Determine the (X, Y) coordinate at the center of the cell enclosing the given text.  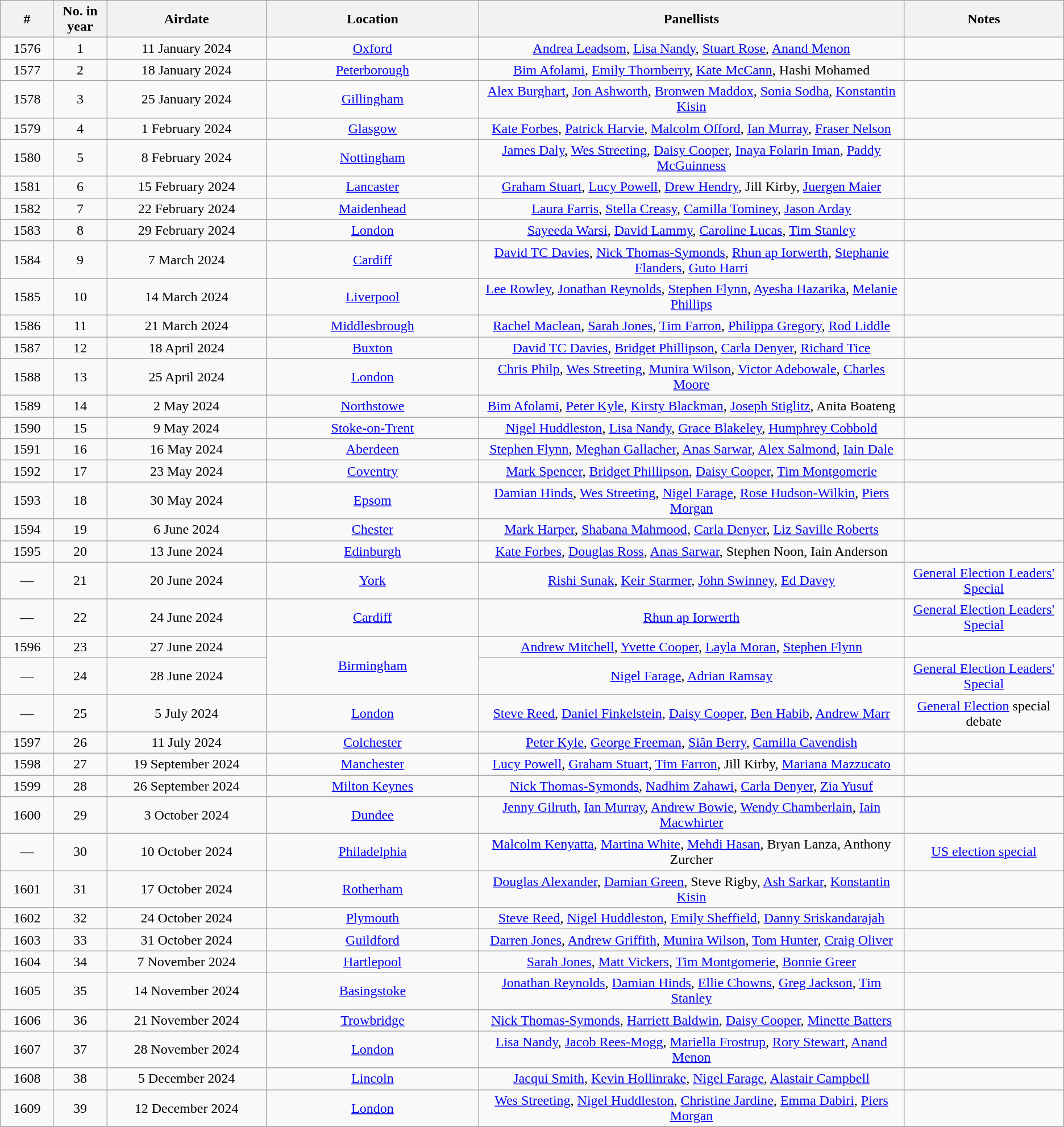
Milton Keynes (372, 786)
1608 (27, 1079)
35 (80, 991)
36 (80, 1020)
Gillingham (372, 99)
1585 (27, 297)
Sayeeda Warsi, David Lammy, Caroline Lucas, Tim Stanley (691, 230)
33 (80, 940)
10 October 2024 (186, 852)
Malcolm Kenyatta, Martina White, Mehdi Hasan, Bryan Lanza, Anthony Zurcher (691, 852)
17 (80, 471)
38 (80, 1079)
1586 (27, 326)
32 (80, 918)
1592 (27, 471)
6 June 2024 (186, 530)
28 (80, 786)
29 February 2024 (186, 230)
1584 (27, 259)
Douglas Alexander, Damian Green, Steve Rigby, Ash Sarkar, Konstantin Kisin (691, 889)
Liverpool (372, 297)
24 October 2024 (186, 918)
Nigel Farage, Adrian Ramsay (691, 676)
Sarah Jones, Matt Vickers, Tim Montgomerie, Bonnie Greer (691, 962)
30 May 2024 (186, 500)
8 February 2024 (186, 158)
Chris Philp, Wes Streeting, Munira Wilson, Victor Adebowale, Charles Moore (691, 377)
37 (80, 1049)
11 July 2024 (186, 742)
Wes Streeting, Nigel Huddleston, Christine Jardine, Emma Dabiri, Piers Morgan (691, 1108)
15 (80, 428)
5 December 2024 (186, 1079)
Notes (984, 19)
16 (80, 450)
31 (80, 889)
10 (80, 297)
19 September 2024 (186, 764)
1590 (27, 428)
Rachel Maclean, Sarah Jones, Tim Farron, Philippa Gregory, Rod Liddle (691, 326)
Northstowe (372, 406)
27 June 2024 (186, 647)
Peterborough (372, 70)
1582 (27, 209)
James Daly, Wes Streeting, Daisy Cooper, Inaya Folarin Iman, Paddy McGuinness (691, 158)
1606 (27, 1020)
Lee Rowley, Jonathan Reynolds, Stephen Flynn, Ayesha Hazarika, Melanie Phillips (691, 297)
11 (80, 326)
2 (80, 70)
Rishi Sunak, Keir Starmer, John Swinney, Ed Davey (691, 581)
1607 (27, 1049)
16 May 2024 (186, 450)
General Election special debate (984, 713)
1577 (27, 70)
Stephen Flynn, Meghan Gallacher, Anas Sarwar, Alex Salmond, Iain Dale (691, 450)
26 September 2024 (186, 786)
1581 (27, 187)
Mark Spencer, Bridget Phillipson, Daisy Cooper, Tim Montgomerie (691, 471)
Aberdeen (372, 450)
14 March 2024 (186, 297)
13 (80, 377)
19 (80, 530)
26 (80, 742)
Peter Kyle, George Freeman, Siân Berry, Camilla Cavendish (691, 742)
1598 (27, 764)
28 June 2024 (186, 676)
Guildford (372, 940)
Kate Forbes, Douglas Ross, Anas Sarwar, Stephen Noon, Iain Anderson (691, 551)
1 February 2024 (186, 128)
1599 (27, 786)
15 February 2024 (186, 187)
Middlesbrough (372, 326)
3 October 2024 (186, 815)
David TC Davies, Nick Thomas-Symonds, Rhun ap Iorwerth, Stephanie Flanders, Guto Harri (691, 259)
1596 (27, 647)
24 June 2024 (186, 617)
1603 (27, 940)
1600 (27, 815)
6 (80, 187)
14 (80, 406)
Birmingham (372, 665)
Rotherham (372, 889)
Steve Reed, Nigel Huddleston, Emily Sheffield, Danny Sriskandarajah (691, 918)
Rhun ap Iorwerth (691, 617)
Plymouth (372, 918)
Nottingham (372, 158)
1594 (27, 530)
Edinburgh (372, 551)
York (372, 581)
7 (80, 209)
David TC Davies, Bridget Phillipson, Carla Denyer, Richard Tice (691, 347)
US election special (984, 852)
18 April 2024 (186, 347)
Laura Farris, Stella Creasy, Camilla Tominey, Jason Arday (691, 209)
7 November 2024 (186, 962)
Stoke-on-Trent (372, 428)
Nick Thomas-Symonds, Nadhim Zahawi, Carla Denyer, Zia Yusuf (691, 786)
1595 (27, 551)
Location (372, 19)
Lancaster (372, 187)
3 (80, 99)
31 October 2024 (186, 940)
1602 (27, 918)
Oxford (372, 48)
Buxton (372, 347)
1578 (27, 99)
Kate Forbes, Patrick Harvie, Malcolm Offord, Ian Murray, Fraser Nelson (691, 128)
Steve Reed, Daniel Finkelstein, Daisy Cooper, Ben Habib, Andrew Marr (691, 713)
1605 (27, 991)
# (27, 19)
Bim Afolami, Emily Thornberry, Kate McCann, Hashi Mohamed (691, 70)
39 (80, 1108)
Andrea Leadsom, Lisa Nandy, Stuart Rose, Anand Menon (691, 48)
Lucy Powell, Graham Stuart, Tim Farron, Jill Kirby, Mariana Mazzucato (691, 764)
22 February 2024 (186, 209)
5 July 2024 (186, 713)
Lisa Nandy, Jacob Rees-Mogg, Mariella Frostrup, Rory Stewart, Anand Menon (691, 1049)
18 January 2024 (186, 70)
12 (80, 347)
Colchester (372, 742)
25 April 2024 (186, 377)
4 (80, 128)
1597 (27, 742)
1587 (27, 347)
Chester (372, 530)
Nigel Huddleston, Lisa Nandy, Grace Blakeley, Humphrey Cobbold (691, 428)
1601 (27, 889)
Hartlepool (372, 962)
27 (80, 764)
Nick Thomas-Symonds, Harriett Baldwin, Daisy Cooper, Minette Batters (691, 1020)
9 (80, 259)
8 (80, 230)
Epsom (372, 500)
2 May 2024 (186, 406)
Manchester (372, 764)
9 May 2024 (186, 428)
Panellists (691, 19)
Maidenhead (372, 209)
Mark Harper, Shabana Mahmood, Carla Denyer, Liz Saville Roberts (691, 530)
17 October 2024 (186, 889)
20 June 2024 (186, 581)
11 January 2024 (186, 48)
Graham Stuart, Lucy Powell, Drew Hendry, Jill Kirby, Juergen Maier (691, 187)
29 (80, 815)
13 June 2024 (186, 551)
1591 (27, 450)
23 May 2024 (186, 471)
No. in year (80, 19)
28 November 2024 (186, 1049)
Bim Afolami, Peter Kyle, Kirsty Blackman, Joseph Stiglitz, Anita Boateng (691, 406)
1 (80, 48)
18 (80, 500)
1589 (27, 406)
1580 (27, 158)
Jacqui Smith, Kevin Hollinrake, Nigel Farage, Alastair Campbell (691, 1079)
1609 (27, 1108)
Alex Burghart, Jon Ashworth, Bronwen Maddox, Sonia Sodha, Konstantin Kisin (691, 99)
25 (80, 713)
20 (80, 551)
Andrew Mitchell, Yvette Cooper, Layla Moran, Stephen Flynn (691, 647)
34 (80, 962)
14 November 2024 (186, 991)
21 March 2024 (186, 326)
23 (80, 647)
Coventry (372, 471)
1604 (27, 962)
22 (80, 617)
30 (80, 852)
5 (80, 158)
Airdate (186, 19)
Darren Jones, Andrew Griffith, Munira Wilson, Tom Hunter, Craig Oliver (691, 940)
Glasgow (372, 128)
24 (80, 676)
12 December 2024 (186, 1108)
25 January 2024 (186, 99)
1583 (27, 230)
Basingstoke (372, 991)
Lincoln (372, 1079)
21 (80, 581)
1588 (27, 377)
Damian Hinds, Wes Streeting, Nigel Farage, Rose Hudson-Wilkin, Piers Morgan (691, 500)
1593 (27, 500)
7 March 2024 (186, 259)
1579 (27, 128)
Philadelphia (372, 852)
21 November 2024 (186, 1020)
Jenny Gilruth, Ian Murray, Andrew Bowie, Wendy Chamberlain, Iain Macwhirter (691, 815)
Jonathan Reynolds, Damian Hinds, Ellie Chowns, Greg Jackson, Tim Stanley (691, 991)
Dundee (372, 815)
Trowbridge (372, 1020)
1576 (27, 48)
